From the cell containing the given text, extract its center point as [X, Y] coordinate. 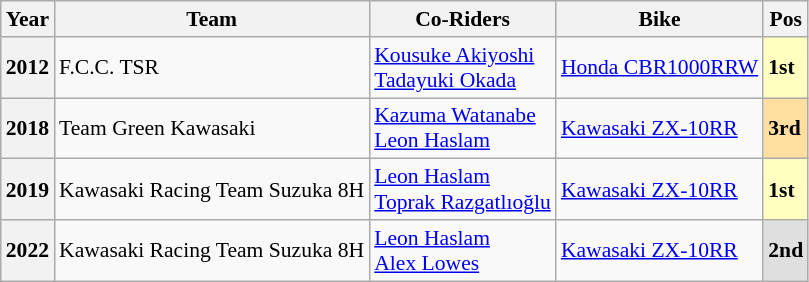
Team Green Kawasaki [212, 128]
Kazuma Watanabe Leon Haslam [462, 128]
Co-Riders [462, 19]
Bike [660, 19]
2nd [786, 250]
Leon Haslam Alex Lowes [462, 250]
2022 [28, 250]
Leon Haslam Toprak Razgatlıoğlu [462, 190]
Team [212, 19]
2012 [28, 68]
3rd [786, 128]
Year [28, 19]
2019 [28, 190]
Honda CBR1000RRW [660, 68]
F.C.C. TSR [212, 68]
Kousuke Akiyoshi Tadayuki Okada [462, 68]
Pos [786, 19]
2018 [28, 128]
